Provide the (x, y) coordinate of the cell's center where the given text is located.  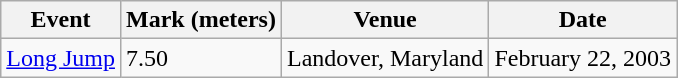
February 22, 2003 (583, 58)
Mark (meters) (200, 20)
7.50 (200, 58)
Date (583, 20)
Long Jump (61, 58)
Event (61, 20)
Venue (384, 20)
Landover, Maryland (384, 58)
